Extract the (X, Y) coordinate from the center of the cell holding the provided text.  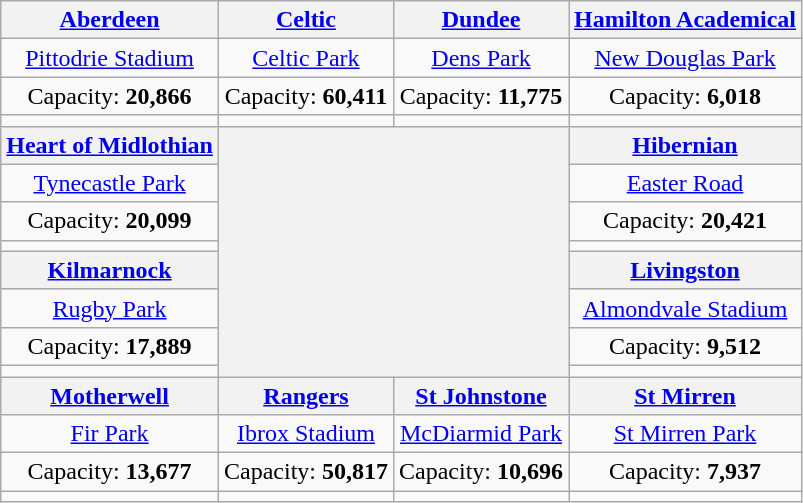
Capacity: 17,889 (110, 346)
Dundee (480, 20)
Capacity: 6,018 (686, 96)
Easter Road (686, 183)
Celtic (306, 20)
Capacity: 60,411 (306, 96)
Hibernian (686, 145)
Fir Park (110, 434)
Kilmarnock (110, 270)
Livingston (686, 270)
Ibrox Stadium (306, 434)
Capacity: 7,937 (686, 472)
Capacity: 20,421 (686, 221)
Capacity: 11,775 (480, 96)
Heart of Midlothian (110, 145)
St Johnstone (480, 395)
Aberdeen (110, 20)
St Mirren (686, 395)
New Douglas Park (686, 58)
Capacity: 10,696 (480, 472)
Rangers (306, 395)
St Mirren Park (686, 434)
Hamilton Academical (686, 20)
McDiarmid Park (480, 434)
Motherwell (110, 395)
Rugby Park (110, 308)
Pittodrie Stadium (110, 58)
Capacity: 9,512 (686, 346)
Almondvale Stadium (686, 308)
Celtic Park (306, 58)
Capacity: 20,866 (110, 96)
Capacity: 50,817 (306, 472)
Tynecastle Park (110, 183)
Dens Park (480, 58)
Capacity: 13,677 (110, 472)
Capacity: 20,099 (110, 221)
